Detect which cell encompasses the target text, then output its (x, y) center coordinate. 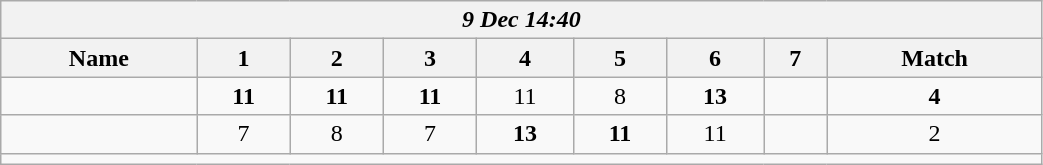
1 (244, 58)
Match (934, 58)
6 (716, 58)
3 (430, 58)
9 Dec 14:40 (522, 20)
5 (620, 58)
Name (99, 58)
